Scan for the cell matching the given text and deliver its (X, Y) coordinate at center. 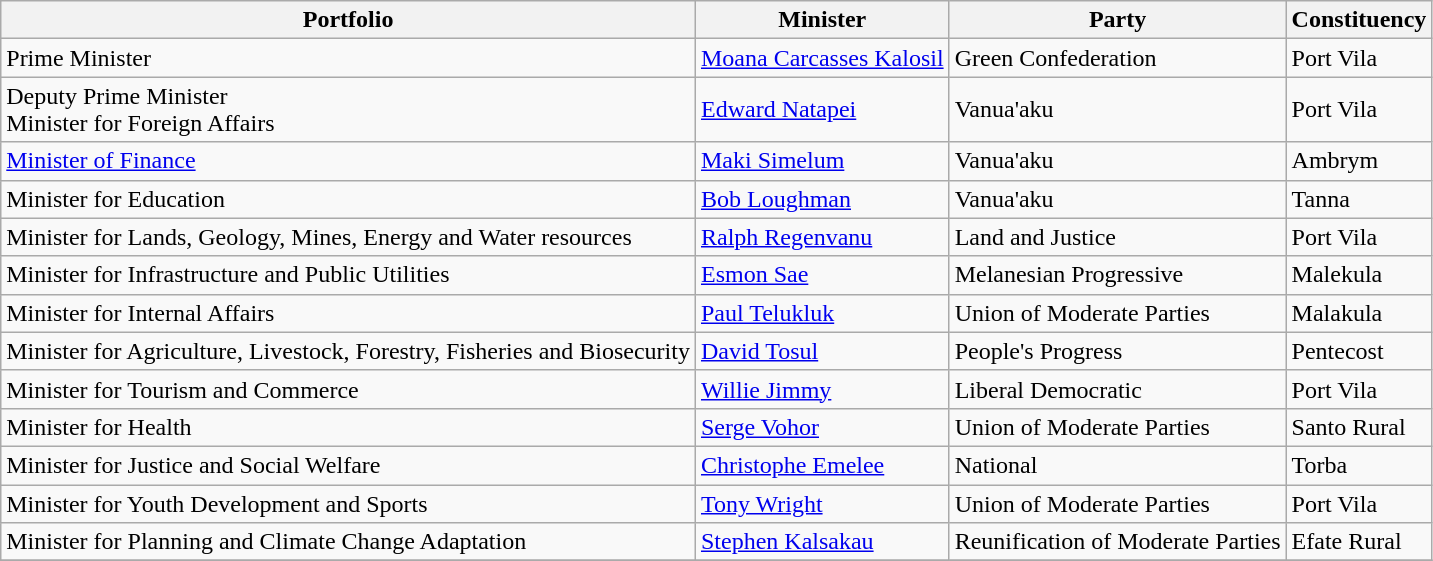
Land and Justice (1118, 237)
Esmon Sae (822, 275)
Santo Rural (1359, 427)
Prime Minister (348, 58)
Christophe Emelee (822, 465)
Party (1118, 20)
Minister for Youth Development and Sports (348, 503)
Pentecost (1359, 351)
Maki Simelum (822, 161)
Serge Vohor (822, 427)
Malakula (1359, 313)
Malekula (1359, 275)
Minister for Internal Affairs (348, 313)
Constituency (1359, 20)
Minister for Infrastructure and Public Utilities (348, 275)
Minister (822, 20)
Minister for Lands, Geology, Mines, Energy and Water resources (348, 237)
Deputy Prime MinisterMinister for Foreign Affairs (348, 110)
Portfolio (348, 20)
Green Confederation (1118, 58)
Bob Loughman (822, 199)
Minister for Health (348, 427)
Ralph Regenvanu (822, 237)
Reunification of Moderate Parties (1118, 542)
People's Progress (1118, 351)
Minister for Justice and Social Welfare (348, 465)
National (1118, 465)
Torba (1359, 465)
David Tosul (822, 351)
Paul Telukluk (822, 313)
Minister for Tourism and Commerce (348, 389)
Melanesian Progressive (1118, 275)
Minister for Education (348, 199)
Efate Rural (1359, 542)
Minister of Finance (348, 161)
Stephen Kalsakau (822, 542)
Minister for Agriculture, Livestock, Forestry, Fisheries and Biosecurity (348, 351)
Moana Carcasses Kalosil (822, 58)
Willie Jimmy (822, 389)
Ambrym (1359, 161)
Tanna (1359, 199)
Minister for Planning and Climate Change Adaptation (348, 542)
Edward Natapei (822, 110)
Liberal Democratic (1118, 389)
Tony Wright (822, 503)
